Output the (x, y) coordinate of the center of the cell containing the given text.  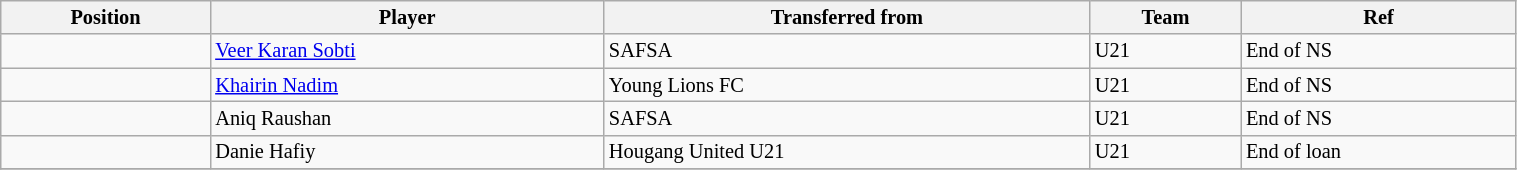
Danie Hafiy (407, 152)
Aniq Raushan (407, 118)
Veer Karan Sobti (407, 51)
Position (106, 17)
Team (1166, 17)
End of loan (1378, 152)
Player (407, 17)
Ref (1378, 17)
Young Lions FC (847, 85)
Khairin Nadim (407, 85)
Transferred from (847, 17)
Hougang United U21 (847, 152)
